For the text-containing cell, return its midpoint in (x, y) coordinate format. 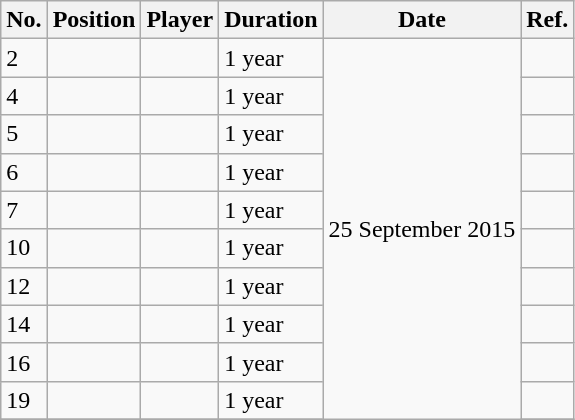
6 (24, 172)
16 (24, 362)
Player (180, 20)
5 (24, 134)
19 (24, 400)
Ref. (548, 20)
4 (24, 96)
10 (24, 248)
Position (94, 20)
14 (24, 324)
25 September 2015 (422, 230)
2 (24, 58)
12 (24, 286)
7 (24, 210)
Date (422, 20)
Duration (271, 20)
No. (24, 20)
